Return [X, Y] of the center of cell containing provided text 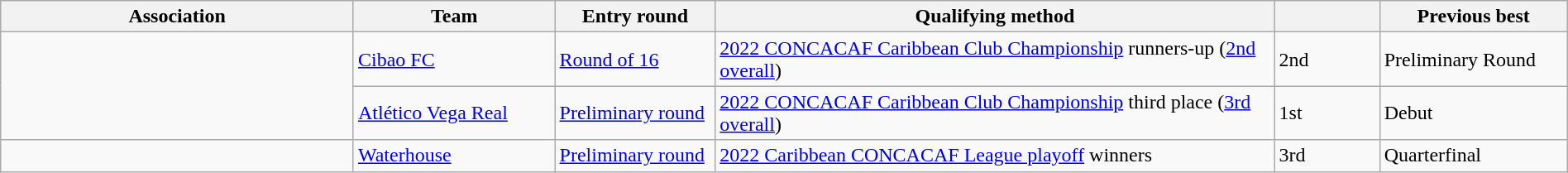
2nd [1327, 60]
Waterhouse [454, 156]
Atlético Vega Real [454, 113]
1st [1327, 113]
Team [454, 17]
Debut [1474, 113]
Qualifying method [995, 17]
Cibao FC [454, 60]
Association [177, 17]
Entry round [635, 17]
Preliminary Round [1474, 60]
2022 CONCACAF Caribbean Club Championship third place (3rd overall) [995, 113]
2022 CONCACAF Caribbean Club Championship runners-up (2nd overall) [995, 60]
Quarterfinal [1474, 156]
2022 Caribbean CONCACAF League playoff winners [995, 156]
3rd [1327, 156]
Previous best [1474, 17]
Round of 16 [635, 60]
